Determine the [X, Y] coordinate at the center of the cell enclosing the given text.  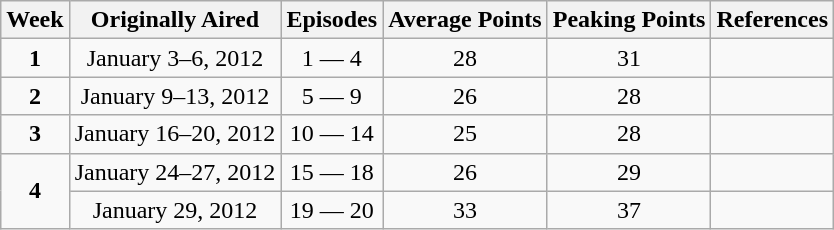
Peaking Points [629, 20]
25 [466, 134]
Week [35, 20]
29 [629, 172]
33 [466, 210]
31 [629, 58]
19 — 20 [332, 210]
10 — 14 [332, 134]
5 — 9 [332, 96]
Originally Aired [175, 20]
January 29, 2012 [175, 210]
January 3–6, 2012 [175, 58]
January 16–20, 2012 [175, 134]
1 [35, 58]
January 9–13, 2012 [175, 96]
15 — 18 [332, 172]
References [772, 20]
2 [35, 96]
1 — 4 [332, 58]
Episodes [332, 20]
January 24–27, 2012 [175, 172]
3 [35, 134]
4 [35, 191]
37 [629, 210]
Average Points [466, 20]
